Search for the cell housing the specified text and yield its (x, y) center coordinate. 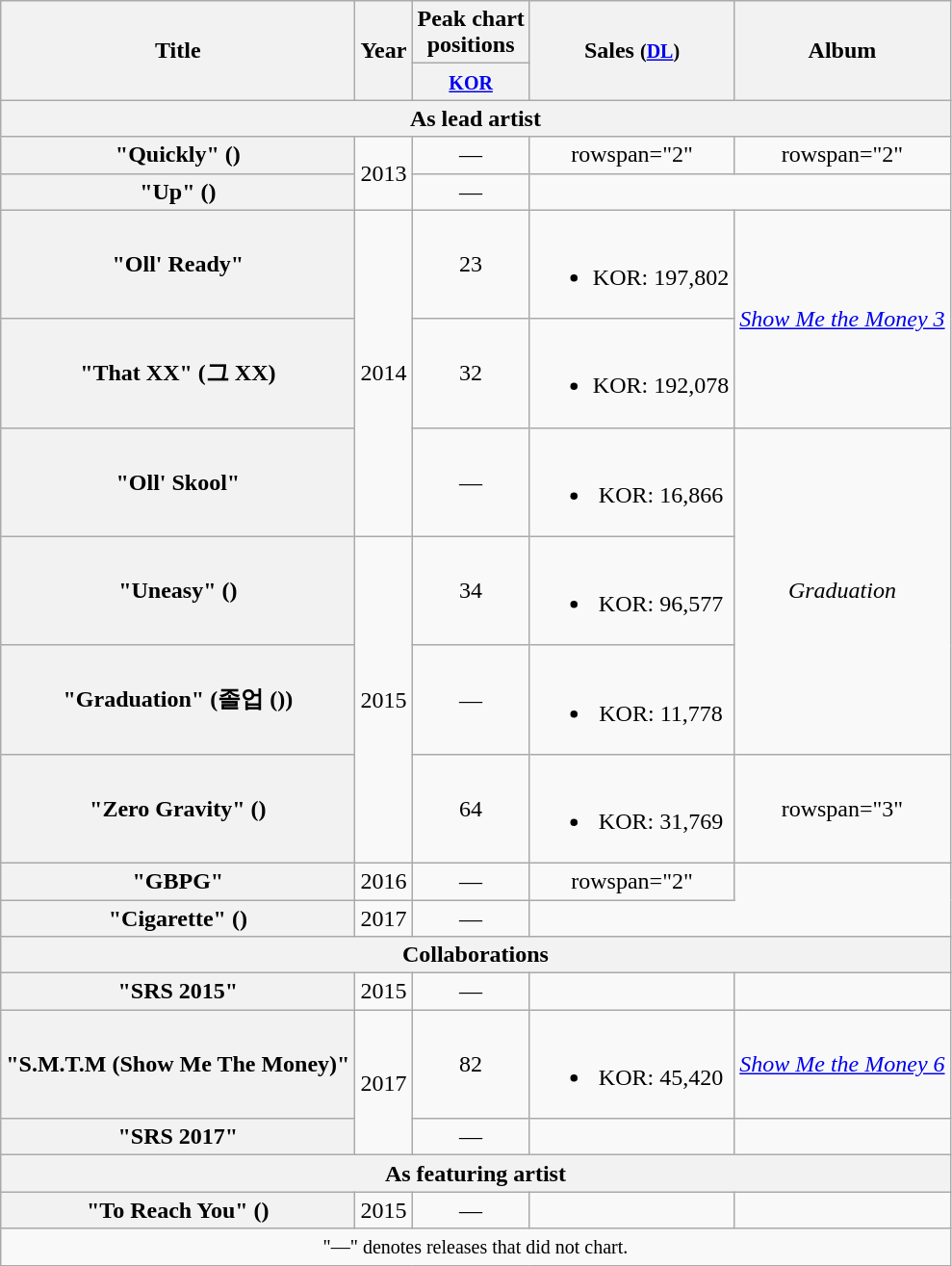
"That XX" (그 XX) (178, 374)
"Quickly" () (178, 155)
As featuring artist (476, 1174)
"Uneasy" () (178, 591)
"Oll' Skool" (178, 481)
Album (842, 50)
KOR: 197,802 (631, 264)
"—" denotes releases that did not chart. (476, 1247)
As lead artist (476, 118)
Graduation (842, 591)
"GBPG" (178, 881)
Show Me the Money 6 (842, 1065)
34 (471, 591)
"Zero Gravity" () (178, 809)
KOR: 31,769 (631, 809)
"Up" () (178, 192)
"Cigarette" () (178, 917)
Sales (DL) (631, 50)
"SRS 2017" (178, 1137)
64 (471, 809)
KOR: 16,866 (631, 481)
2014 (383, 374)
2013 (383, 173)
Show Me the Money 3 (842, 319)
Collaborations (476, 955)
KOR: 192,078 (631, 374)
Title (178, 50)
Peak chart positions (471, 33)
32 (471, 374)
"Oll' Ready" (178, 264)
82 (471, 1065)
KOR: 11,778 (631, 699)
"Graduation" (졸업 ()) (178, 699)
"S.M.T.M (Show Me The Money)" (178, 1065)
KOR: 96,577 (631, 591)
2016 (383, 881)
KOR (471, 82)
Year (383, 50)
"SRS 2015" (178, 992)
"To Reach You" () (178, 1210)
rowspan="3" (842, 809)
KOR: 45,420 (631, 1065)
23 (471, 264)
